For the text-containing cell, return its midpoint in (x, y) coordinate format. 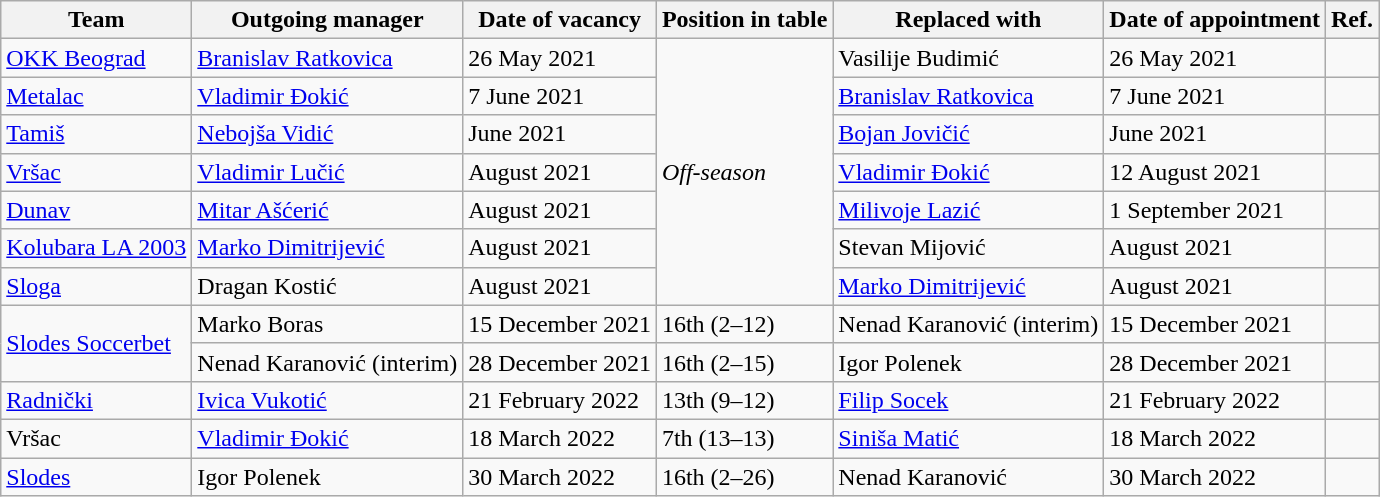
Radnički (96, 400)
7th (13–13) (744, 438)
OKK Beograd (96, 58)
1 September 2021 (1215, 210)
Off-season (744, 172)
Filip Socek (968, 400)
Slodes Soccerbet (96, 343)
Date of vacancy (560, 20)
Siniša Matić (968, 438)
Sloga (96, 286)
Date of appointment (1215, 20)
Dunav (96, 210)
Slodes (96, 477)
Team (96, 20)
Dragan Kostić (328, 286)
Metalac (96, 96)
Milivoje Lazić (968, 210)
Vasilije Budimić (968, 58)
13th (9–12) (744, 400)
16th (2–26) (744, 477)
Ref. (1352, 20)
Mitar Ašćerić (328, 210)
16th (2–12) (744, 324)
Replaced with (968, 20)
Vladimir Lučić (328, 172)
Stevan Mijović (968, 248)
12 August 2021 (1215, 172)
Nebojša Vidić (328, 134)
Tamiš (96, 134)
Kolubara LA 2003 (96, 248)
Position in table (744, 20)
Ivica Vukotić (328, 400)
16th (2–15) (744, 362)
Bojan Jovičić (968, 134)
Marko Boras (328, 324)
Nenad Karanović (968, 477)
Outgoing manager (328, 20)
